Identify which cell holds the provided text, then report its [X, Y] central coordinate. 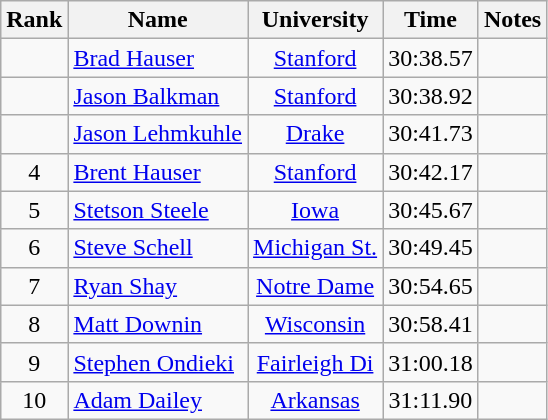
7 [34, 286]
5 [34, 210]
Drake [316, 134]
Brad Hauser [158, 58]
Adam Dailey [158, 400]
30:41.73 [431, 134]
Stephen Ondieki [158, 362]
University [316, 20]
Arkansas [316, 400]
31:11.90 [431, 400]
Notes [512, 20]
Notre Dame [316, 286]
Brent Hauser [158, 172]
Jason Lehmkuhle [158, 134]
30:38.57 [431, 58]
8 [34, 324]
Jason Balkman [158, 96]
Time [431, 20]
30:49.45 [431, 248]
Ryan Shay [158, 286]
9 [34, 362]
Stetson Steele [158, 210]
Fairleigh Di [316, 362]
30:42.17 [431, 172]
10 [34, 400]
30:45.67 [431, 210]
Name [158, 20]
6 [34, 248]
Iowa [316, 210]
Michigan St. [316, 248]
30:58.41 [431, 324]
Wisconsin [316, 324]
Matt Downin [158, 324]
30:54.65 [431, 286]
4 [34, 172]
31:00.18 [431, 362]
30:38.92 [431, 96]
Steve Schell [158, 248]
Rank [34, 20]
